Output the [X, Y] coordinate of the center of the cell containing the given text.  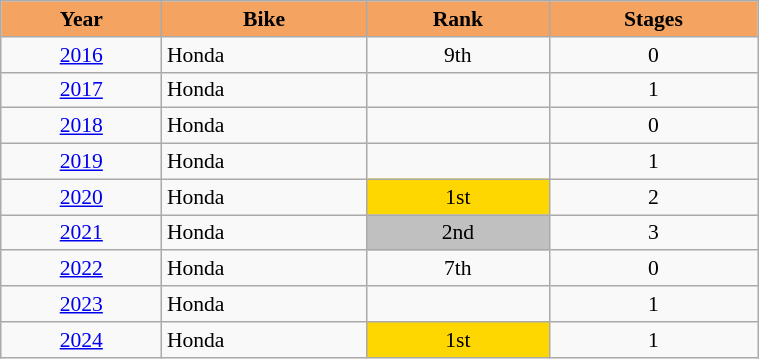
2021 [82, 233]
2016 [82, 55]
Stages [653, 19]
Year [82, 19]
2022 [82, 269]
7th [458, 269]
2nd [458, 233]
2024 [82, 340]
2018 [82, 126]
3 [653, 233]
2017 [82, 90]
2019 [82, 162]
2020 [82, 197]
Rank [458, 19]
2 [653, 197]
2023 [82, 304]
9th [458, 55]
Bike [264, 19]
